Return the [x, y] coordinate for the center point of the cell that contains the specified text.  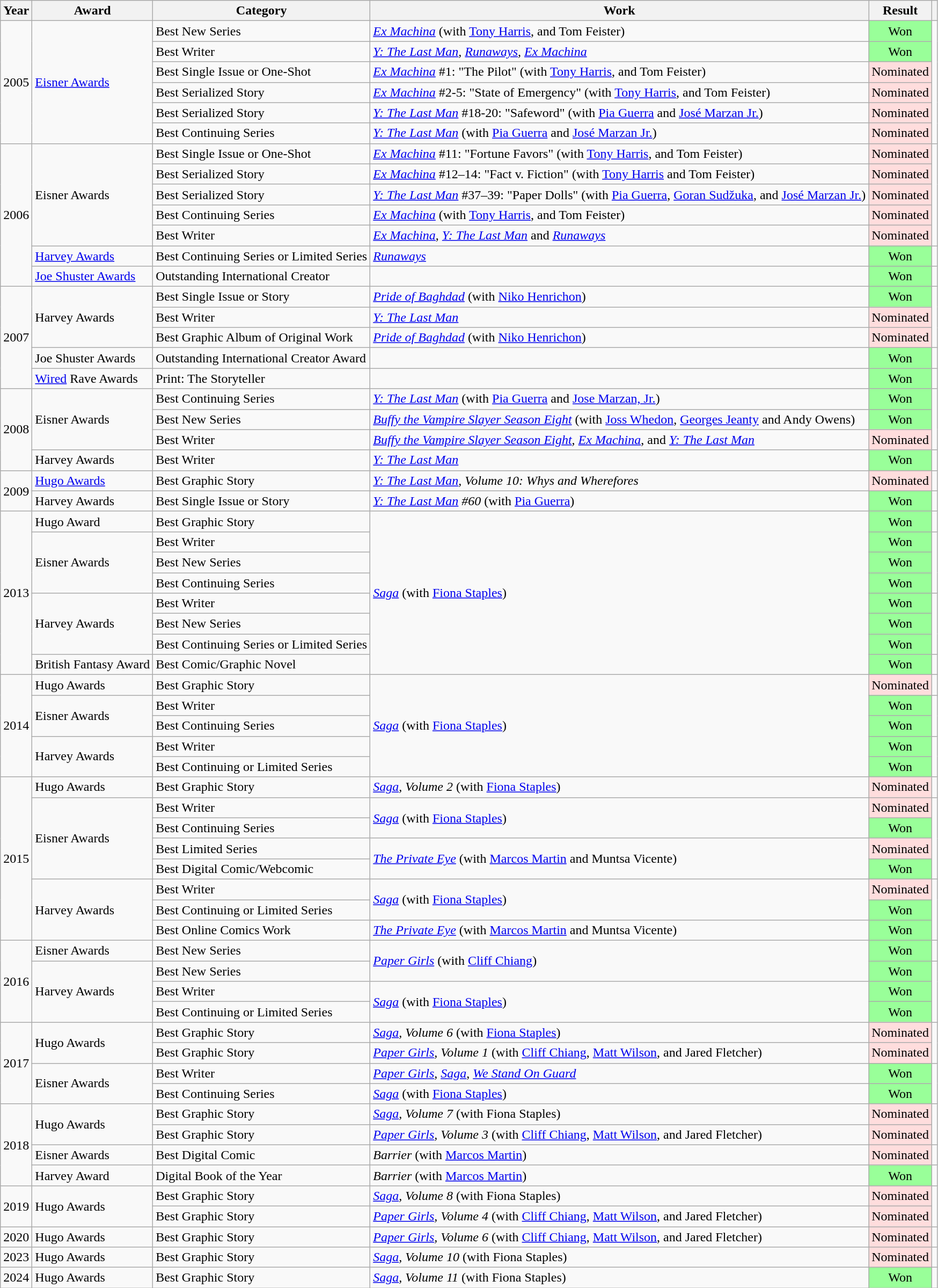
Outstanding International Creator [262, 276]
2014 [16, 726]
Y: The Last Man #18-20: "Safeword" (with Pia Guerra and José Marzan Jr.) [619, 113]
Y: The Last Man (with Pia Guerra and Jose Marzan, Jr.) [619, 399]
Ex Machina #1: "The Pilot" (with Tony Harris, and Tom Feister) [619, 72]
Best Comic/Graphic Novel [262, 665]
Buffy the Vampire Slayer Season Eight (with Joss Whedon, Georges Jeanty and Andy Owens) [619, 419]
Wired Rave Awards [92, 379]
Print: The Storyteller [262, 379]
Award [92, 11]
Ex Machina #2-5: "State of Emergency" (with Tony Harris, and Tom Feister) [619, 92]
Best Digital Comic/Webcomic [262, 869]
2015 [16, 858]
Saga, Volume 7 (with Fiona Staples) [619, 1114]
Y: The Last Man, Runaways, Ex Machina [619, 52]
Ex Machina, Y: The Last Man and Runaways [619, 235]
2023 [16, 1257]
British Fantasy Award [92, 665]
Buffy the Vampire Slayer Season Eight, Ex Machina, and Y: The Last Man [619, 440]
Digital Book of the Year [262, 1175]
2019 [16, 1206]
2006 [16, 215]
Paper Girls, Volume 4 (with Cliff Chiang, Matt Wilson, and Jared Fletcher) [619, 1216]
2005 [16, 82]
Best Online Comics Work [262, 930]
Saga, Volume 11 (with Fiona Staples) [619, 1278]
Paper Girls, Volume 1 (with Cliff Chiang, Matt Wilson, and Jared Fletcher) [619, 1053]
2018 [16, 1145]
Ex Machina #11: "Fortune Favors" (with Tony Harris, and Tom Feister) [619, 154]
Runaways [619, 256]
Paper Girls (with Cliff Chiang) [619, 961]
Paper Girls, Volume 3 (with Cliff Chiang, Matt Wilson, and Jared Fletcher) [619, 1134]
Paper Girls, Volume 6 (with Cliff Chiang, Matt Wilson, and Jared Fletcher) [619, 1236]
Hugo Award [92, 521]
2024 [16, 1278]
2008 [16, 430]
Category [262, 11]
Outstanding International Creator Award [262, 358]
Saga, Volume 6 (with Fiona Staples) [619, 1032]
Work [619, 11]
Best Limited Series [262, 848]
Y: The Last Man #37–39: "Paper Dolls" (with Pia Guerra, Goran Sudžuka, and José Marzan Jr.) [619, 194]
Saga, Volume 10 (with Fiona Staples) [619, 1257]
Year [16, 11]
Best Digital Comic [262, 1155]
2017 [16, 1063]
Saga, Volume 2 (with Fiona Staples) [619, 787]
Y: The Last Man (with Pia Guerra and José Marzan Jr.) [619, 133]
Harvey Award [92, 1175]
Saga, Volume 8 (with Fiona Staples) [619, 1196]
Best Graphic Album of Original Work [262, 338]
Ex Machina #12–14: "Fact v. Fiction" (with Tony Harris and Tom Feister) [619, 174]
2013 [16, 593]
Y: The Last Man, Volume 10: Whys and Wherefores [619, 481]
2020 [16, 1236]
Result [900, 11]
2016 [16, 981]
Paper Girls, Saga, We Stand On Guard [619, 1073]
2007 [16, 338]
Y: The Last Man #60 (with Pia Guerra) [619, 501]
2009 [16, 491]
